From the cell containing the given text, extract its center point as (X, Y) coordinate. 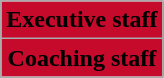
Executive staff (82, 20)
Coaching staff (82, 58)
